Return (X, Y) of the center of cell containing provided text 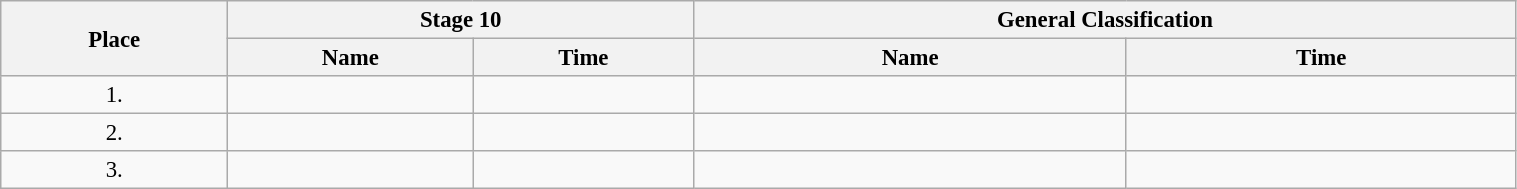
Stage 10 (461, 20)
2. (114, 133)
3. (114, 170)
Place (114, 38)
1. (114, 95)
General Classification (1105, 20)
